Output the (x, y) coordinate of the center of the cell containing the given text.  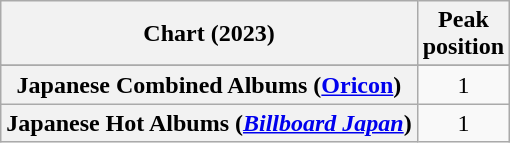
Japanese Hot Albums (Billboard Japan) (209, 123)
Chart (2023) (209, 34)
Peakposition (463, 34)
Japanese Combined Albums (Oricon) (209, 85)
